Pinpoint the cell where the given text exists, returning its [X, Y] midpoint coordinate. 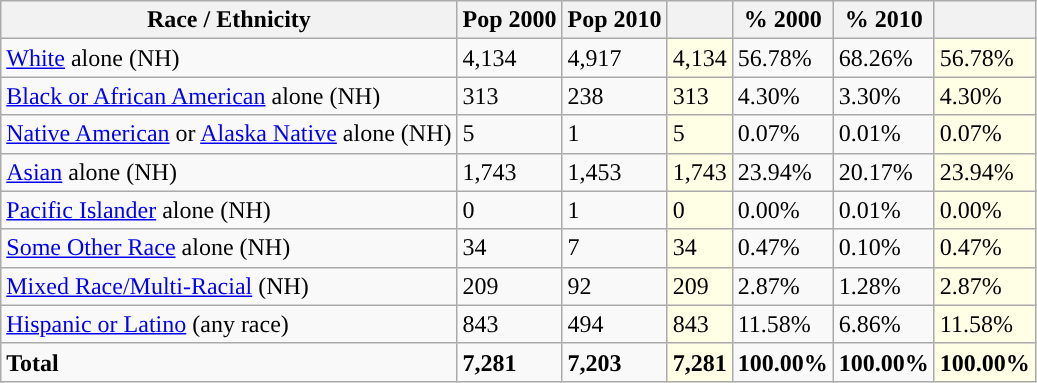
68.26% [884, 58]
Pop 2000 [510, 20]
White alone (NH) [229, 58]
Total [229, 362]
20.17% [884, 172]
Black or African American alone (NH) [229, 96]
Some Other Race alone (NH) [229, 248]
7 [614, 248]
1.28% [884, 286]
238 [614, 96]
0.10% [884, 248]
4,917 [614, 58]
% 2000 [782, 20]
494 [614, 324]
Pop 2010 [614, 20]
Asian alone (NH) [229, 172]
Mixed Race/Multi-Racial (NH) [229, 286]
% 2010 [884, 20]
Race / Ethnicity [229, 20]
1,453 [614, 172]
Native American or Alaska Native alone (NH) [229, 134]
3.30% [884, 96]
7,203 [614, 362]
92 [614, 286]
6.86% [884, 324]
Pacific Islander alone (NH) [229, 210]
Hispanic or Latino (any race) [229, 324]
